From the cell containing the given text, extract its center point as [X, Y] coordinate. 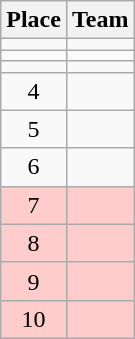
6 [34, 167]
4 [34, 91]
8 [34, 243]
10 [34, 319]
Place [34, 20]
9 [34, 281]
5 [34, 129]
Team [100, 20]
7 [34, 205]
